Detect which cell encompasses the target text, then output its [X, Y] center coordinate. 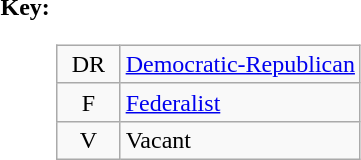
DR [89, 64]
V [89, 140]
F [89, 102]
Federalist [240, 102]
Vacant [240, 140]
Democratic-Republican [240, 64]
